Extract the [x, y] coordinate from the center of the cell holding the provided text.  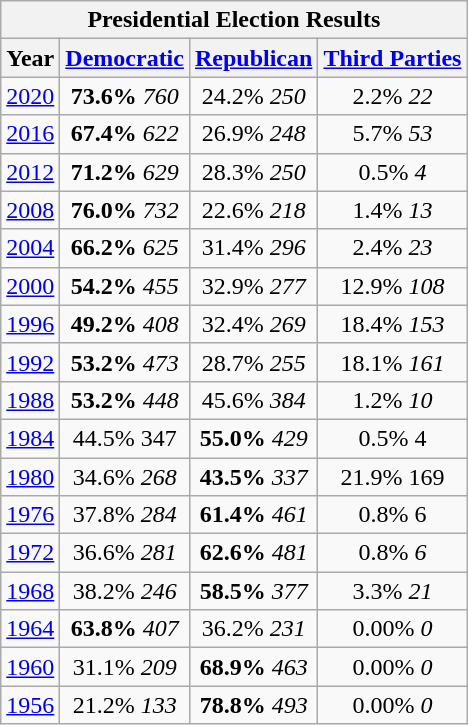
Third Parties [392, 58]
Republican [253, 58]
2004 [30, 248]
53.2% 473 [125, 362]
58.5% 377 [253, 591]
68.9% 463 [253, 667]
49.2% 408 [125, 324]
24.2% 250 [253, 96]
1988 [30, 400]
61.4% 461 [253, 515]
1980 [30, 477]
76.0% 732 [125, 210]
Presidential Election Results [234, 20]
44.5% 347 [125, 438]
62.6% 481 [253, 553]
45.6% 384 [253, 400]
1968 [30, 591]
12.9% 108 [392, 286]
1960 [30, 667]
18.1% 161 [392, 362]
2020 [30, 96]
1.2% 10 [392, 400]
28.3% 250 [253, 172]
28.7% 255 [253, 362]
3.3% 21 [392, 591]
1964 [30, 629]
1996 [30, 324]
18.4% 153 [392, 324]
31.1% 209 [125, 667]
2008 [30, 210]
66.2% 625 [125, 248]
54.2% 455 [125, 286]
2000 [30, 286]
53.2% 448 [125, 400]
1992 [30, 362]
2.2% 22 [392, 96]
2.4% 23 [392, 248]
2012 [30, 172]
21.9% 169 [392, 477]
36.2% 231 [253, 629]
38.2% 246 [125, 591]
32.9% 277 [253, 286]
1976 [30, 515]
5.7% 53 [392, 134]
71.2% 629 [125, 172]
32.4% 269 [253, 324]
1956 [30, 705]
Democratic [125, 58]
1.4% 13 [392, 210]
1984 [30, 438]
2016 [30, 134]
78.8% 493 [253, 705]
55.0% 429 [253, 438]
36.6% 281 [125, 553]
Year [30, 58]
21.2% 133 [125, 705]
73.6% 760 [125, 96]
43.5% 337 [253, 477]
1972 [30, 553]
67.4% 622 [125, 134]
63.8% 407 [125, 629]
22.6% 218 [253, 210]
37.8% 284 [125, 515]
34.6% 268 [125, 477]
31.4% 296 [253, 248]
26.9% 248 [253, 134]
